Return the (X, Y) coordinate for the center point of the cell that contains the specified text.  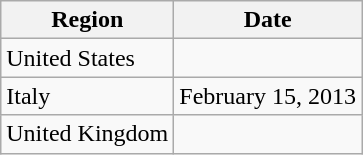
Italy (88, 96)
Date (268, 20)
United Kingdom (88, 134)
Region (88, 20)
United States (88, 58)
February 15, 2013 (268, 96)
